Determine the [x, y] coordinate at the center of the cell enclosing the given text.  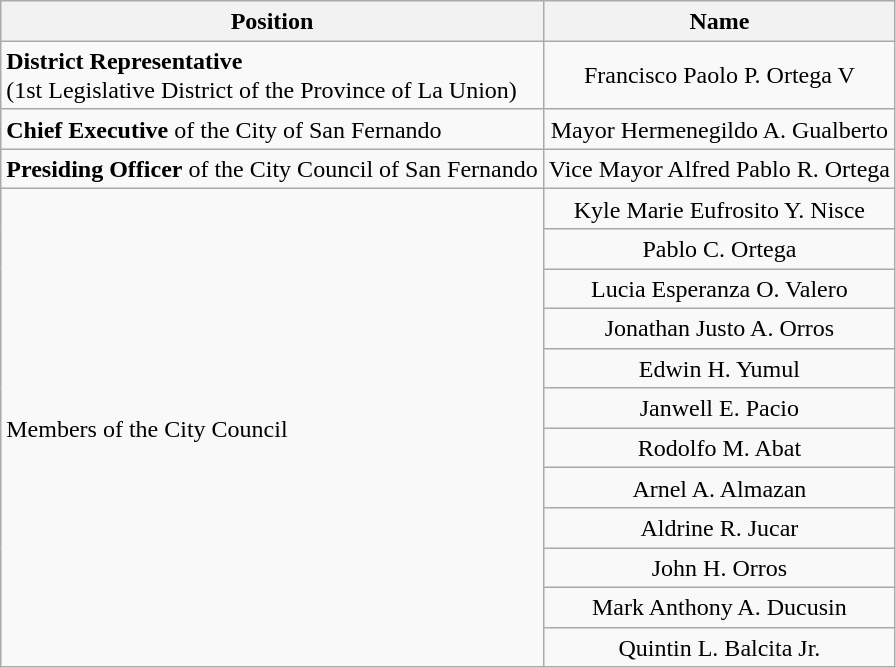
John H. Orros [719, 568]
Mark Anthony A. Ducusin [719, 607]
Chief Executive of the City of San Fernando [272, 129]
Position [272, 21]
Vice Mayor Alfred Pablo R. Ortega [719, 169]
Rodolfo M. Abat [719, 448]
Aldrine R. Jucar [719, 528]
Mayor Hermenegildo A. Gualberto [719, 129]
Name [719, 21]
Lucia Esperanza O. Valero [719, 289]
Members of the City Council [272, 428]
Janwell E. Pacio [719, 408]
Jonathan Justo A. Orros [719, 328]
District Representative(1st Legislative District of the Province of La Union) [272, 76]
Pablo C. Ortega [719, 249]
Francisco Paolo P. Ortega V [719, 76]
Arnel A. Almazan [719, 488]
Kyle Marie Eufrosito Y. Nisce [719, 209]
Presiding Officer of the City Council of San Fernando [272, 169]
Quintin L. Balcita Jr. [719, 647]
Edwin H. Yumul [719, 368]
